Find where the given text appears and provide that cell's center as [x, y] coordinate. 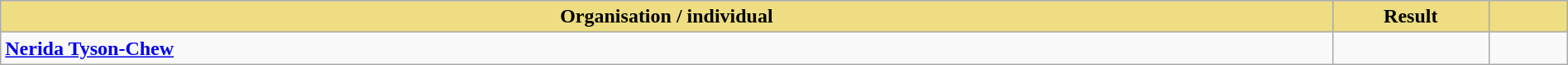
Organisation / individual [667, 17]
Nerida Tyson-Chew [667, 48]
Result [1411, 17]
